For the text-containing cell, return its midpoint in (x, y) coordinate format. 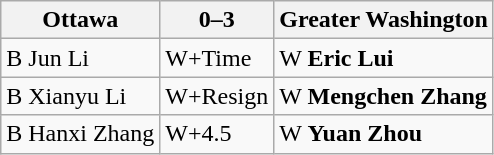
B Jun Li (80, 58)
Greater Washington (384, 20)
W+Time (217, 58)
Ottawa (80, 20)
W+4.5 (217, 134)
B Hanxi Zhang (80, 134)
W Yuan Zhou (384, 134)
W Mengchen Zhang (384, 96)
W+Resign (217, 96)
0–3 (217, 20)
B Xianyu Li (80, 96)
W Eric Lui (384, 58)
